Pinpoint the cell where the given text exists, returning its [x, y] midpoint coordinate. 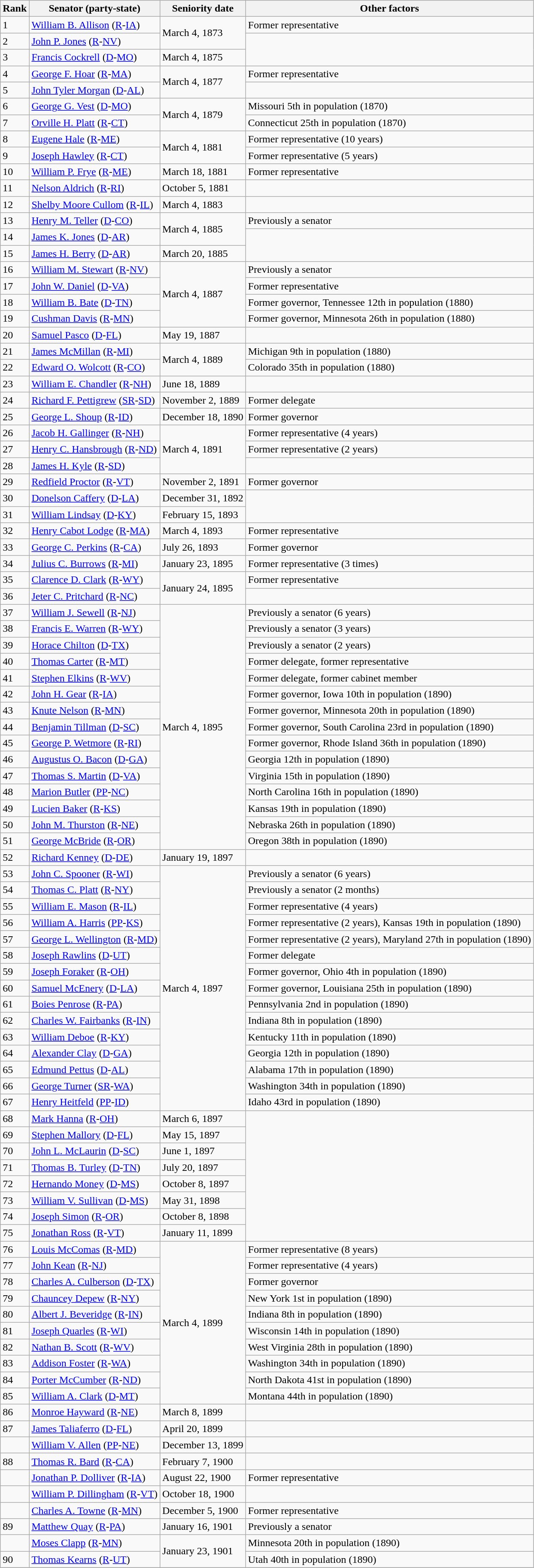
4 [15, 74]
Previously a senator (2 months) [389, 890]
35 [15, 580]
74 [15, 1216]
March 4, 1877 [203, 82]
67 [15, 1102]
December 5, 1900 [203, 1510]
85 [15, 1396]
June 1, 1897 [203, 1151]
Idaho 43rd in population (1890) [389, 1102]
Former governor, Iowa 10th in population (1890) [389, 694]
8 [15, 139]
88 [15, 1461]
71 [15, 1167]
34 [15, 564]
6 [15, 106]
26 [15, 433]
Former representative (3 times) [389, 564]
West Virginia 28th in population (1890) [389, 1347]
George L. Wellington (R-MD) [94, 939]
John H. Gear (R-IA) [94, 694]
19 [15, 319]
5 [15, 90]
32 [15, 531]
January 24, 1895 [203, 588]
1 [15, 25]
John C. Spooner (R-WI) [94, 874]
William Deboe (R-KY) [94, 1037]
60 [15, 988]
October 8, 1898 [203, 1216]
Jonathan P. Dolliver (R-IA) [94, 1478]
Shelby Moore Cullom (R-IL) [94, 205]
December 31, 1892 [203, 498]
22 [15, 368]
Hernando Money (D-MS) [94, 1184]
Jeter C. Pritchard (R-NC) [94, 596]
Charles W. Fairbanks (R-IN) [94, 1021]
37 [15, 612]
Richard Kenney (D-DE) [94, 857]
Thomas R. Bard (R-CA) [94, 1461]
69 [15, 1135]
28 [15, 465]
Former delegate, former representative [389, 661]
Nathan B. Scott (R-WV) [94, 1347]
78 [15, 1282]
86 [15, 1412]
Other factors [389, 9]
54 [15, 890]
51 [15, 841]
80 [15, 1315]
John Tyler Morgan (D-AL) [94, 90]
25 [15, 416]
Thomas S. Martin (D-VA) [94, 776]
Nelson Aldrich (R-RI) [94, 188]
77 [15, 1266]
21 [15, 351]
James H. Kyle (R-SD) [94, 465]
Cushman Davis (R-MN) [94, 319]
38 [15, 629]
Marion Butler (PP-NC) [94, 792]
March 4, 1887 [203, 294]
79 [15, 1298]
53 [15, 874]
November 2, 1889 [203, 400]
47 [15, 776]
65 [15, 1070]
Jacob H. Gallinger (R-NH) [94, 433]
Rank [15, 9]
16 [15, 270]
George G. Vest (D-MO) [94, 106]
62 [15, 1021]
March 4, 1873 [203, 33]
March 6, 1897 [203, 1119]
Addison Foster (R-WA) [94, 1363]
Horace Chilton (D-TX) [94, 645]
Kentucky 11th in population (1890) [389, 1037]
William B. Bate (D-TN) [94, 302]
11 [15, 188]
July 20, 1897 [203, 1167]
Henry Heitfeld (PP-ID) [94, 1102]
Michigan 9th in population (1880) [389, 351]
William E. Mason (R-IL) [94, 906]
20 [15, 335]
Utah 40th in population (1890) [389, 1559]
North Dakota 41st in population (1890) [389, 1380]
Missouri 5th in population (1870) [389, 106]
Former representative (8 years) [389, 1249]
March 4, 1885 [203, 229]
82 [15, 1347]
June 18, 1889 [203, 384]
63 [15, 1037]
Colorado 35th in population (1880) [389, 368]
October 5, 1881 [203, 188]
Boies Penrose (R-PA) [94, 1004]
Former governor, Ohio 4th in population (1890) [389, 971]
Pennsylvania 2nd in population (1890) [389, 1004]
James H. Berry (D-AR) [94, 253]
Former representative (10 years) [389, 139]
Chauncey Depew (R-NY) [94, 1298]
44 [15, 727]
John Kean (R-NJ) [94, 1266]
Lucien Baker (R-KS) [94, 808]
March 4, 1899 [203, 1323]
36 [15, 596]
March 8, 1899 [203, 1412]
Thomas C. Platt (R-NY) [94, 890]
15 [15, 253]
James Taliaferro (D-FL) [94, 1429]
Thomas B. Turley (D-TN) [94, 1167]
Stephen Mallory (D-FL) [94, 1135]
Henry M. Teller (D-CO) [94, 221]
18 [15, 302]
William Lindsay (D-KY) [94, 515]
March 20, 1885 [203, 253]
Albert J. Beveridge (R-IN) [94, 1315]
64 [15, 1053]
Connecticut 25th in population (1870) [389, 123]
56 [15, 923]
45 [15, 743]
George L. Shoup (R-ID) [94, 416]
March 4, 1895 [203, 727]
40 [15, 661]
57 [15, 939]
59 [15, 971]
Former representative (2 years) [389, 449]
February 15, 1893 [203, 515]
Jonathan Ross (R-VT) [94, 1233]
39 [15, 645]
52 [15, 857]
George Turner (SR-WA) [94, 1086]
January 23, 1901 [203, 1551]
3 [15, 57]
Kansas 19th in population (1890) [389, 808]
North Carolina 16th in population (1890) [389, 792]
Stephen Elkins (R-WV) [94, 678]
Former governor, Minnesota 20th in population (1890) [389, 710]
William B. Allison (R-IA) [94, 25]
73 [15, 1200]
13 [15, 221]
29 [15, 482]
Montana 44th in population (1890) [389, 1396]
Orville H. Platt (R-CT) [94, 123]
24 [15, 400]
New York 1st in population (1890) [389, 1298]
61 [15, 1004]
Former representative (5 years) [389, 155]
March 18, 1881 [203, 172]
January 19, 1897 [203, 857]
Charles A. Culberson (D-TX) [94, 1282]
Joseph Quarles (R-WI) [94, 1331]
Former governor, South Carolina 23rd in population (1890) [389, 727]
72 [15, 1184]
March 4, 1897 [203, 988]
Former representative (2 years), Maryland 27th in population (1890) [389, 939]
Senator (party-state) [94, 9]
December 18, 1890 [203, 416]
Clarence D. Clark (R-WY) [94, 580]
Charles A. Towne (R-MN) [94, 1510]
Nebraska 26th in population (1890) [389, 825]
30 [15, 498]
Matthew Quay (R-PA) [94, 1527]
March 4, 1893 [203, 531]
Henry C. Hansbrough (R-ND) [94, 449]
33 [15, 547]
William V. Allen (PP-NE) [94, 1445]
George P. Wetmore (R-RI) [94, 743]
Joseph Simon (R-OR) [94, 1216]
87 [15, 1429]
Former governor, Tennessee 12th in population (1880) [389, 302]
James McMillan (R-MI) [94, 351]
Eugene Hale (R-ME) [94, 139]
John M. Thurston (R-NE) [94, 825]
William A. Harris (PP-KS) [94, 923]
January 23, 1895 [203, 564]
May 31, 1898 [203, 1200]
March 4, 1881 [203, 147]
68 [15, 1119]
John P. Jones (R-NV) [94, 41]
Richard F. Pettigrew (SR-SD) [94, 400]
46 [15, 760]
Former delegate, former cabinet member [389, 678]
October 8, 1897 [203, 1184]
Redfield Proctor (R-VT) [94, 482]
Alexander Clay (D-GA) [94, 1053]
Moses Clapp (R-MN) [94, 1543]
27 [15, 449]
November 2, 1891 [203, 482]
Edward O. Wolcott (R-CO) [94, 368]
48 [15, 792]
89 [15, 1527]
43 [15, 710]
75 [15, 1233]
December 13, 1899 [203, 1445]
7 [15, 123]
84 [15, 1380]
10 [15, 172]
Joseph Hawley (R-CT) [94, 155]
Benjamin Tillman (D-SC) [94, 727]
William J. Sewell (R-NJ) [94, 612]
October 18, 1900 [203, 1494]
July 26, 1893 [203, 547]
2 [15, 41]
George McBride (R-OR) [94, 841]
Former governor, Minnesota 26th in population (1880) [389, 319]
Porter McCumber (R-ND) [94, 1380]
Edmund Pettus (D-AL) [94, 1070]
Thomas Carter (R-MT) [94, 661]
George C. Perkins (R-CA) [94, 547]
Joseph Rawlins (D-UT) [94, 955]
William P. Dillingham (R-VT) [94, 1494]
May 19, 1887 [203, 335]
Mark Hanna (R-OH) [94, 1119]
March 4, 1883 [203, 205]
23 [15, 384]
31 [15, 515]
March 4, 1889 [203, 359]
Oregon 38th in population (1890) [389, 841]
55 [15, 906]
Francis E. Warren (R-WY) [94, 629]
Thomas Kearns (R-UT) [94, 1559]
12 [15, 205]
Monroe Hayward (R-NE) [94, 1412]
Former governor, Rhode Island 36th in population (1890) [389, 743]
Donelson Caffery (D-LA) [94, 498]
Alabama 17th in population (1890) [389, 1070]
William V. Sullivan (D-MS) [94, 1200]
Seniority date [203, 9]
9 [15, 155]
Wisconsin 14th in population (1890) [389, 1331]
Knute Nelson (R-MN) [94, 710]
John W. Daniel (D-VA) [94, 286]
George F. Hoar (R-MA) [94, 74]
Augustus O. Bacon (D-GA) [94, 760]
March 4, 1875 [203, 57]
James K. Jones (D-AR) [94, 237]
March 4, 1879 [203, 115]
Henry Cabot Lodge (R-MA) [94, 531]
58 [15, 955]
Samuel Pasco (D-FL) [94, 335]
76 [15, 1249]
March 4, 1891 [203, 449]
66 [15, 1086]
Louis McComas (R-MD) [94, 1249]
Former representative (2 years), Kansas 19th in population (1890) [389, 923]
Francis Cockrell (D-MO) [94, 57]
14 [15, 237]
49 [15, 808]
50 [15, 825]
April 20, 1899 [203, 1429]
Previously a senator (2 years) [389, 645]
William M. Stewart (R-NV) [94, 270]
Joseph Foraker (R-OH) [94, 971]
70 [15, 1151]
Samuel McEnery (D-LA) [94, 988]
90 [15, 1559]
Former governor, Louisiana 25th in population (1890) [389, 988]
83 [15, 1363]
Previously a senator (3 years) [389, 629]
January 11, 1899 [203, 1233]
42 [15, 694]
41 [15, 678]
William P. Frye (R-ME) [94, 172]
January 16, 1901 [203, 1527]
17 [15, 286]
William E. Chandler (R-NH) [94, 384]
81 [15, 1331]
February 7, 1900 [203, 1461]
May 15, 1897 [203, 1135]
John L. McLaurin (D-SC) [94, 1151]
August 22, 1900 [203, 1478]
William A. Clark (D-MT) [94, 1396]
Virginia 15th in population (1890) [389, 776]
Minnesota 20th in population (1890) [389, 1543]
Julius C. Burrows (R-MI) [94, 564]
